Detect which cell encompasses the target text, then output its (x, y) center coordinate. 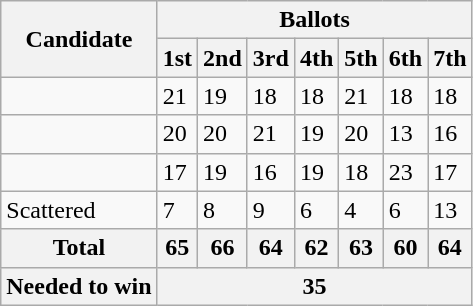
66 (223, 248)
62 (316, 248)
4 (361, 210)
7 (177, 210)
2nd (223, 58)
5th (361, 58)
35 (314, 286)
3rd (270, 58)
4th (316, 58)
Needed to win (79, 286)
Candidate (79, 39)
8 (223, 210)
7th (450, 58)
65 (177, 248)
1st (177, 58)
Ballots (314, 20)
23 (405, 172)
9 (270, 210)
60 (405, 248)
Total (79, 248)
6th (405, 58)
63 (361, 248)
Scattered (79, 210)
